Locate the cell with the specified text and output its (x, y) center coordinate. 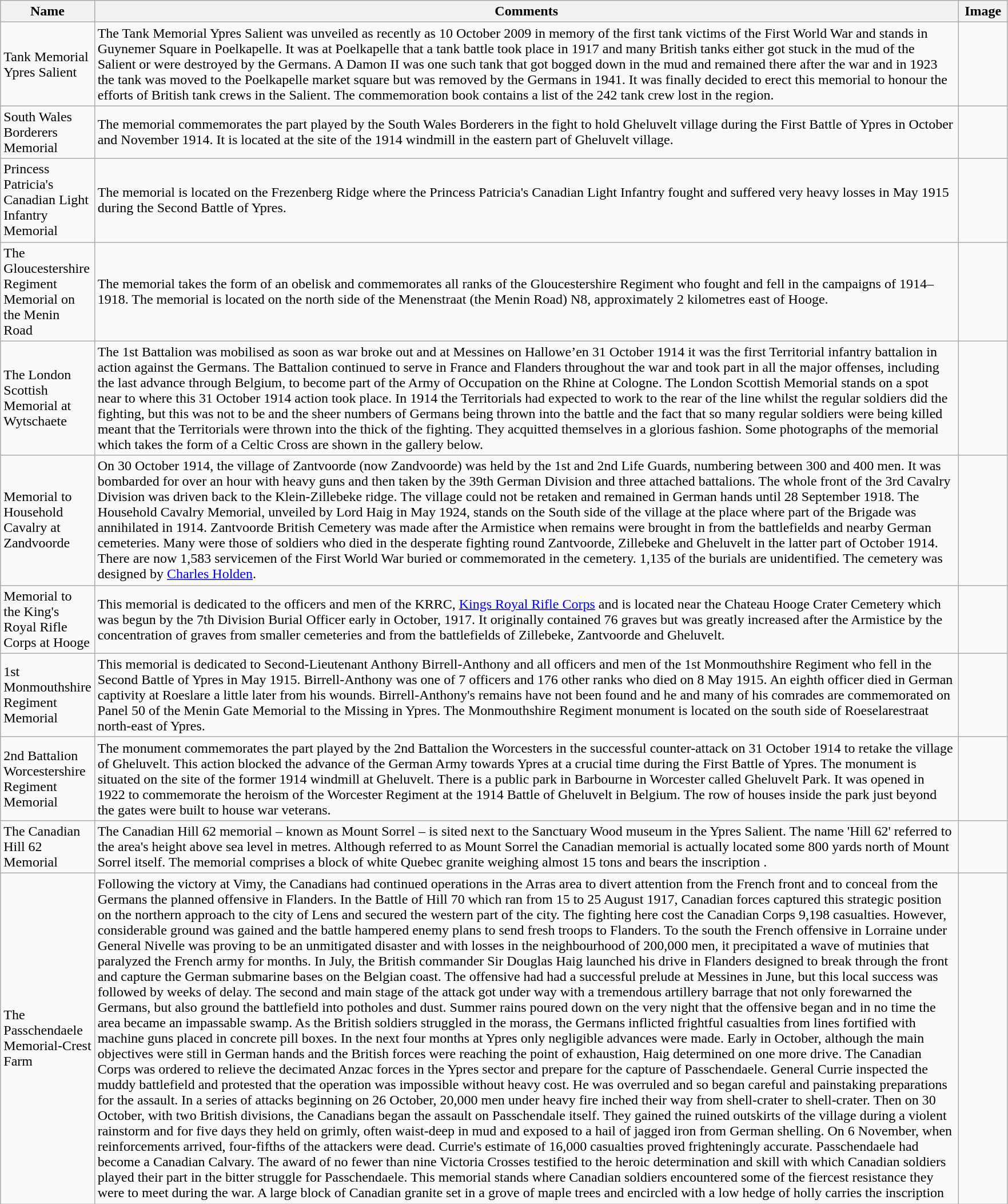
Memorial to the King's Royal Rifle Corps at Hooge (47, 619)
The Gloucestershire Regiment Memorial on the Menin Road (47, 292)
South Wales Borderers Memorial (47, 132)
Comments (526, 11)
Princess Patricia's Canadian Light Infantry Memorial (47, 200)
The London Scottish Memorial at Wytschaete (47, 398)
The Canadian Hill 62 Memorial (47, 847)
1st Monmouthshire Regiment Memorial (47, 695)
The Passchendaele Memorial-Crest Farm (47, 1038)
2nd Battalion Worcestershire Regiment Memorial (47, 778)
Name (47, 11)
Tank Memorial Ypres Salient (47, 64)
Image (983, 11)
Memorial to Household Cavalry at Zandvoorde (47, 520)
